Find where the given text appears and provide that cell's center as (x, y) coordinate. 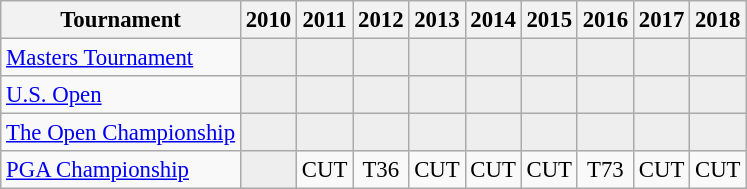
2015 (549, 20)
2014 (493, 20)
2013 (437, 20)
2018 (718, 20)
The Open Championship (121, 133)
Tournament (121, 20)
2012 (381, 20)
2010 (268, 20)
2011 (325, 20)
U.S. Open (121, 95)
PGA Championship (121, 170)
Masters Tournament (121, 58)
2016 (605, 20)
2017 (661, 20)
T73 (605, 170)
T36 (381, 170)
